Locate the cell with the specified text and output its [x, y] center coordinate. 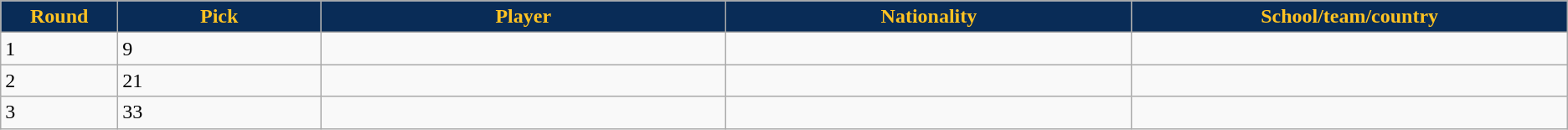
Nationality [929, 17]
9 [219, 49]
Pick [219, 17]
Round [59, 17]
2 [59, 81]
3 [59, 112]
1 [59, 49]
21 [219, 81]
Player [524, 17]
33 [219, 112]
School/team/country [1349, 17]
